Pinpoint the cell where the given text exists, returning its [X, Y] midpoint coordinate. 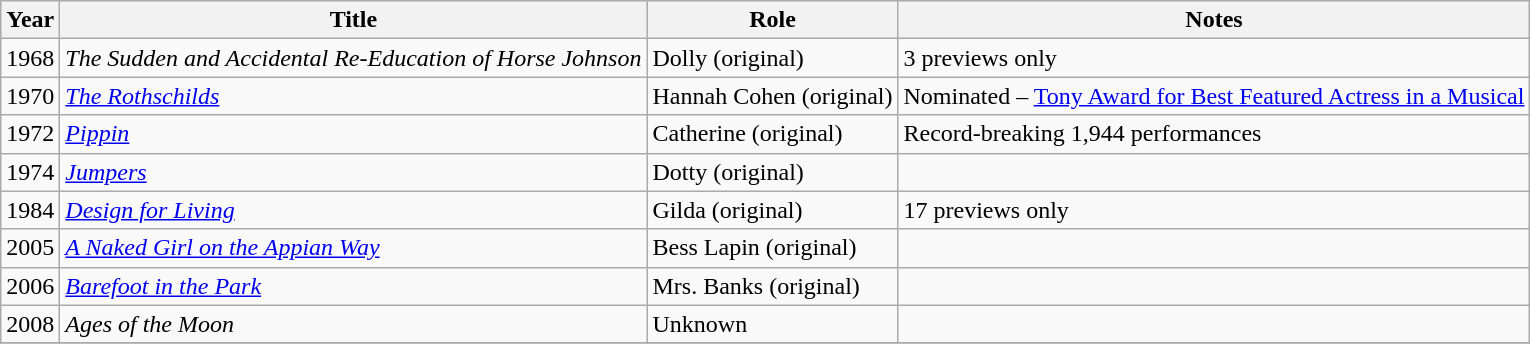
1972 [30, 134]
17 previews only [1214, 210]
Catherine (original) [772, 134]
Year [30, 20]
Mrs. Banks (original) [772, 286]
The Sudden and Accidental Re-Education of Horse Johnson [354, 58]
1984 [30, 210]
Pippin [354, 134]
Role [772, 20]
Barefoot in the Park [354, 286]
2006 [30, 286]
Design for Living [354, 210]
Notes [1214, 20]
Dotty (original) [772, 172]
A Naked Girl on the Appian Way [354, 248]
1974 [30, 172]
Bess Lapin (original) [772, 248]
Gilda (original) [772, 210]
2008 [30, 324]
3 previews only [1214, 58]
2005 [30, 248]
Record-breaking 1,944 performances [1214, 134]
Dolly (original) [772, 58]
1970 [30, 96]
Hannah Cohen (original) [772, 96]
Title [354, 20]
The Rothschilds [354, 96]
Unknown [772, 324]
1968 [30, 58]
Ages of the Moon [354, 324]
Nominated – Tony Award for Best Featured Actress in a Musical [1214, 96]
Jumpers [354, 172]
